Detect which cell encompasses the target text, then output its (x, y) center coordinate. 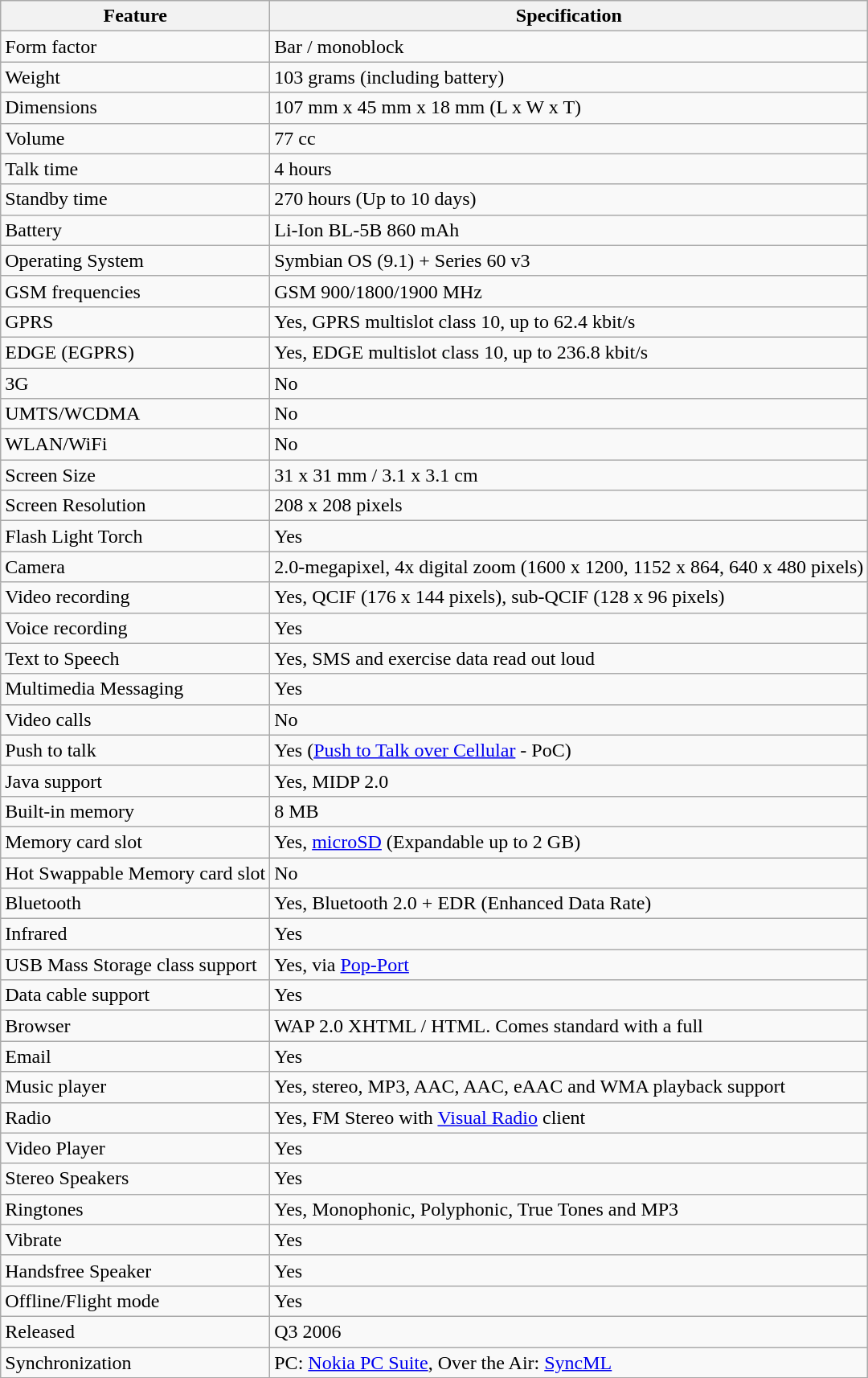
Memory card slot (135, 842)
Specification (569, 16)
Yes, stereo, MP3, AAC, AAC, eAAC and WMA playback support (569, 1087)
Yes (Push to Talk over Cellular - PoC) (569, 750)
Yes, EDGE multislot class 10, up to 236.8 kbit/s (569, 352)
Push to talk (135, 750)
Standby time (135, 199)
Yes, via Pop-Port (569, 965)
Yes, GPRS multislot class 10, up to 62.4 kbit/s (569, 322)
EDGE (EGPRS) (135, 352)
Yes, microSD (Expandable up to 2 GB) (569, 842)
PC: Nokia PC Suite, Over the Air: SyncML (569, 1363)
Data cable support (135, 995)
Feature (135, 16)
Yes, MIDP 2.0 (569, 781)
Text to Speech (135, 658)
Operating System (135, 260)
Multimedia Messaging (135, 689)
Vibrate (135, 1240)
Talk time (135, 169)
Yes, FM Stereo with Visual Radio client (569, 1118)
Form factor (135, 47)
103 grams (including battery) (569, 77)
Bar / monoblock (569, 47)
Stereo Speakers (135, 1179)
2.0-megapixel, 4x digital zoom (1600 x 1200, 1152 x 864, 640 x 480 pixels) (569, 567)
Screen Resolution (135, 506)
Handsfree Speaker (135, 1270)
Built-in memory (135, 811)
Offline/Flight mode (135, 1301)
GSM frequencies (135, 291)
Music player (135, 1087)
Yes, Bluetooth 2.0 + EDR (Enhanced Data Rate) (569, 904)
Java support (135, 781)
Voice recording (135, 628)
Volume (135, 138)
Released (135, 1331)
Video Player (135, 1148)
Yes, QCIF (176 x 144 pixels), sub-QCIF (128 x 96 pixels) (569, 597)
4 hours (569, 169)
Browser (135, 1026)
UMTS/WCDMA (135, 414)
208 x 208 pixels (569, 506)
Dimensions (135, 108)
31 x 31 mm / 3.1 x 3.1 cm (569, 475)
Infrared (135, 934)
107 mm x 45 mm x 18 mm (L x W x T) (569, 108)
Li-Ion BL-5B 860 mAh (569, 230)
WAP 2.0 XHTML / HTML. Comes standard with a full (569, 1026)
Flash Light Torch (135, 536)
Radio (135, 1118)
Symbian OS (9.1) + Series 60 v3 (569, 260)
Synchronization (135, 1363)
Q3 2006 (569, 1331)
WLAN/WiFi (135, 445)
3G (135, 383)
77 cc (569, 138)
8 MB (569, 811)
270 hours (Up to 10 days) (569, 199)
Battery (135, 230)
Yes, Monophonic, Polyphonic, True Tones and MP3 (569, 1209)
USB Mass Storage class support (135, 965)
Ringtones (135, 1209)
Video recording (135, 597)
Screen Size (135, 475)
Yes, SMS and exercise data read out loud (569, 658)
GPRS (135, 322)
Camera (135, 567)
Bluetooth (135, 904)
Email (135, 1056)
Video calls (135, 720)
Weight (135, 77)
GSM 900/1800/1900 MHz (569, 291)
Hot Swappable Memory card slot (135, 872)
